Return the [x, y] coordinate for the center point of the cell that contains the specified text.  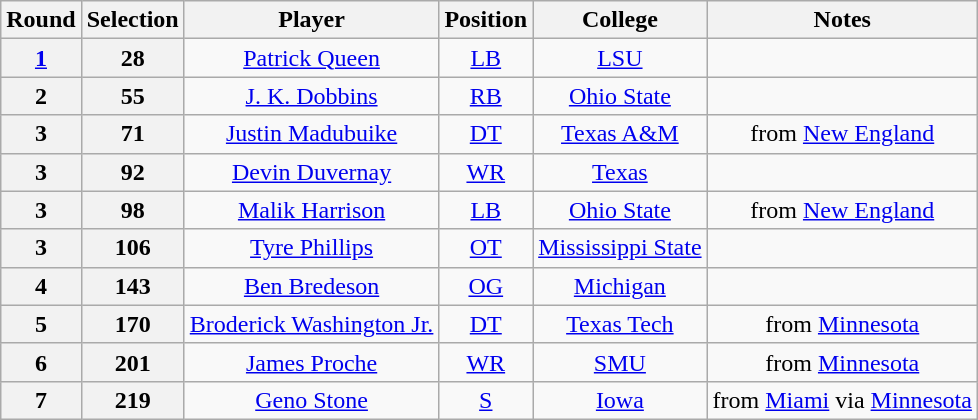
College [620, 20]
Tyre Phillips [312, 248]
Mississippi State [620, 248]
98 [132, 210]
Justin Madubuike [312, 134]
Player [312, 20]
219 [132, 400]
S [486, 400]
92 [132, 172]
5 [41, 324]
Selection [132, 20]
Michigan [620, 286]
J. K. Dobbins [312, 96]
LSU [620, 58]
Malik Harrison [312, 210]
Position [486, 20]
28 [132, 58]
Devin Duvernay [312, 172]
OG [486, 286]
Round [41, 20]
from Miami via Minnesota [842, 400]
Notes [842, 20]
SMU [620, 362]
Texas A&M [620, 134]
71 [132, 134]
4 [41, 286]
201 [132, 362]
Iowa [620, 400]
2 [41, 96]
1 [41, 58]
Texas [620, 172]
Patrick Queen [312, 58]
James Proche [312, 362]
Ben Bredeson [312, 286]
RB [486, 96]
6 [41, 362]
143 [132, 286]
Texas Tech [620, 324]
170 [132, 324]
106 [132, 248]
7 [41, 400]
Broderick Washington Jr. [312, 324]
55 [132, 96]
Geno Stone [312, 400]
OT [486, 248]
